From the cell containing the given text, extract its center point as [x, y] coordinate. 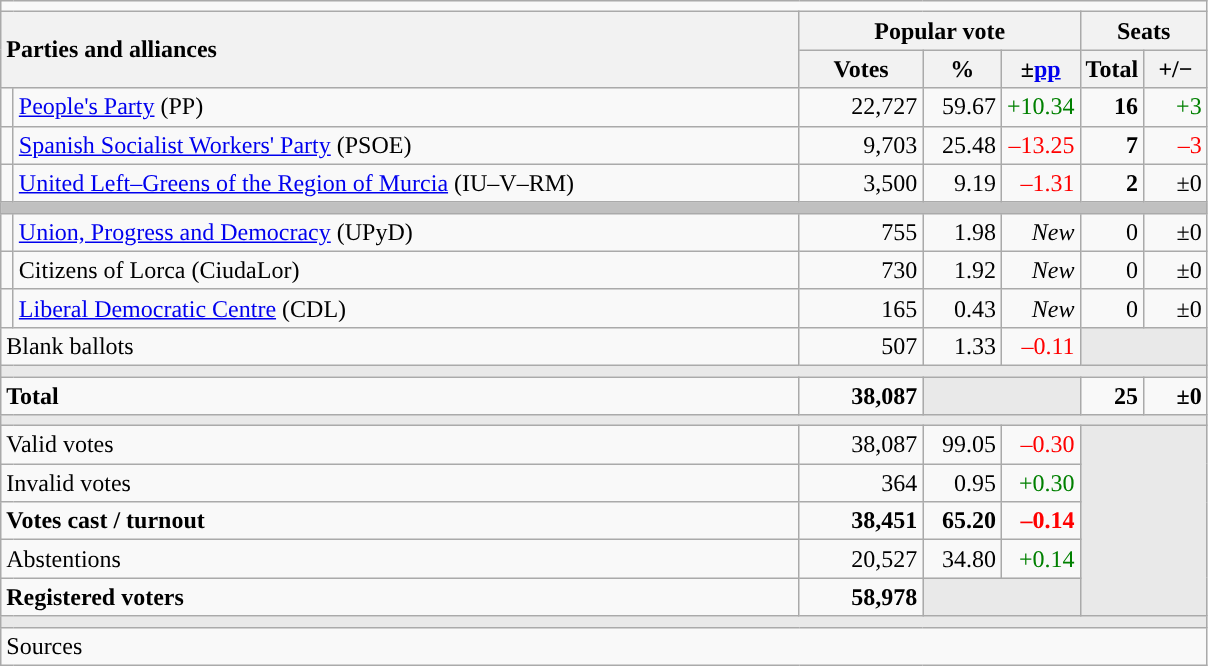
2 [1112, 183]
Sources [604, 646]
–0.30 [1040, 445]
364 [861, 483]
0.95 [962, 483]
Liberal Democratic Centre (CDL) [406, 308]
People's Party (PP) [406, 107]
Spanish Socialist Workers' Party (PSOE) [406, 145]
+0.14 [1040, 559]
–1.31 [1040, 183]
+0.30 [1040, 483]
% [962, 69]
–0.11 [1040, 346]
Union, Progress and Democracy (UPyD) [406, 232]
+/− [1176, 69]
Parties and alliances [400, 50]
United Left–Greens of the Region of Murcia (IU–V–RM) [406, 183]
–0.14 [1040, 521]
730 [861, 270]
±pp [1040, 69]
38,451 [861, 521]
Invalid votes [400, 483]
Seats [1144, 31]
Valid votes [400, 445]
7 [1112, 145]
9.19 [962, 183]
1.33 [962, 346]
9,703 [861, 145]
65.20 [962, 521]
+3 [1176, 107]
Registered voters [400, 597]
–13.25 [1040, 145]
25.48 [962, 145]
+10.34 [1040, 107]
Votes [861, 69]
507 [861, 346]
22,727 [861, 107]
Popular vote [940, 31]
25 [1112, 395]
Votes cast / turnout [400, 521]
59.67 [962, 107]
–3 [1176, 145]
Abstentions [400, 559]
165 [861, 308]
1.92 [962, 270]
16 [1112, 107]
58,978 [861, 597]
99.05 [962, 445]
0.43 [962, 308]
34.80 [962, 559]
Citizens of Lorca (CiudaLor) [406, 270]
755 [861, 232]
1.98 [962, 232]
3,500 [861, 183]
20,527 [861, 559]
Blank ballots [400, 346]
